Capture the cell that displays the provided text and extract its [X, Y] central coordinate. 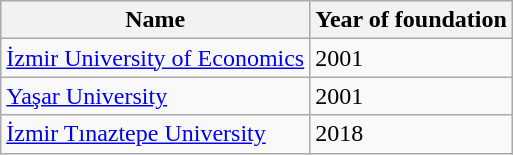
Name [156, 20]
İzmir University of Economics [156, 58]
2018 [412, 134]
Yaşar University [156, 96]
İzmir Tınaztepe University [156, 134]
Year of foundation [412, 20]
